Locate the cell with the specified text and output its (x, y) center coordinate. 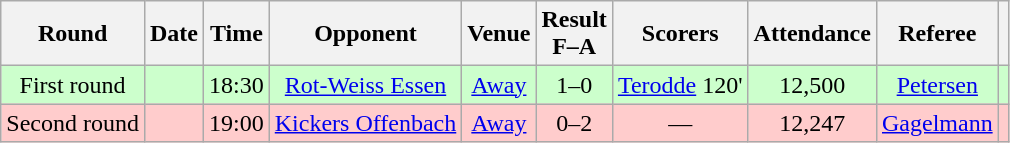
19:00 (237, 123)
Date (174, 34)
1–0 (574, 85)
0–2 (574, 123)
Rot-Weiss Essen (366, 85)
Referee (937, 34)
12,500 (812, 85)
18:30 (237, 85)
Terodde 120' (680, 85)
— (680, 123)
Time (237, 34)
12,247 (812, 123)
ResultF–A (574, 34)
Venue (499, 34)
First round (73, 85)
Second round (73, 123)
Kickers Offenbach (366, 123)
Round (73, 34)
Scorers (680, 34)
Opponent (366, 34)
Attendance (812, 34)
Gagelmann (937, 123)
Petersen (937, 85)
